Identify which cell holds the provided text, then report its (x, y) central coordinate. 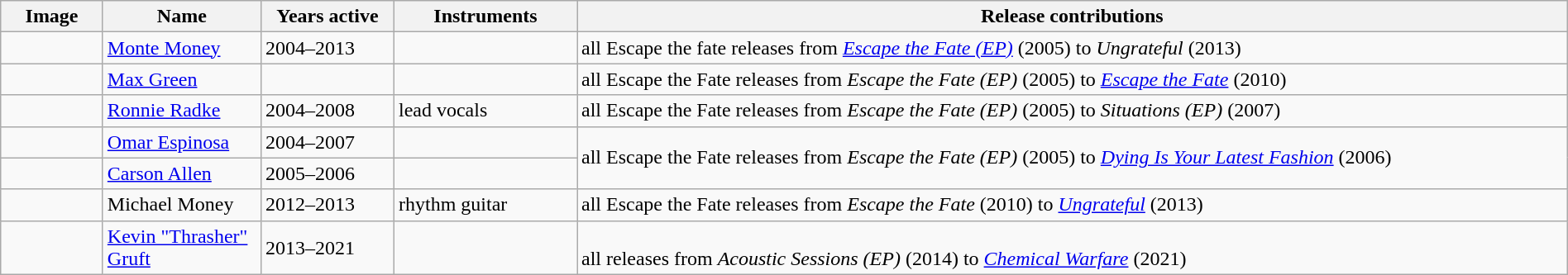
Image (52, 17)
lead vocals (485, 111)
Release contributions (1073, 17)
Ronnie Radke (182, 111)
all Escape the Fate releases from Escape the Fate (EP) (2005) to Situations (EP) (2007) (1073, 111)
Michael Money (182, 205)
all releases from Acoustic Sessions (EP) (2014) to Chemical Warfare (2021) (1073, 248)
2004–2013 (327, 48)
2012–2013 (327, 205)
2004–2007 (327, 142)
Name (182, 17)
all Escape the fate releases from Escape the Fate (EP) (2005) to Ungrateful (2013) (1073, 48)
all Escape the Fate releases from Escape the Fate (2010) to Ungrateful (2013) (1073, 205)
Monte Money (182, 48)
all Escape the Fate releases from Escape the Fate (EP) (2005) to Dying Is Your Latest Fashion (2006) (1073, 158)
Max Green (182, 79)
Years active (327, 17)
2005–2006 (327, 173)
2013–2021 (327, 248)
Omar Espinosa (182, 142)
Instruments (485, 17)
2004–2008 (327, 111)
rhythm guitar (485, 205)
all Escape the Fate releases from Escape the Fate (EP) (2005) to Escape the Fate (2010) (1073, 79)
Carson Allen (182, 173)
Kevin "Thrasher" Gruft (182, 248)
